From the cell containing the given text, extract its center point as (x, y) coordinate. 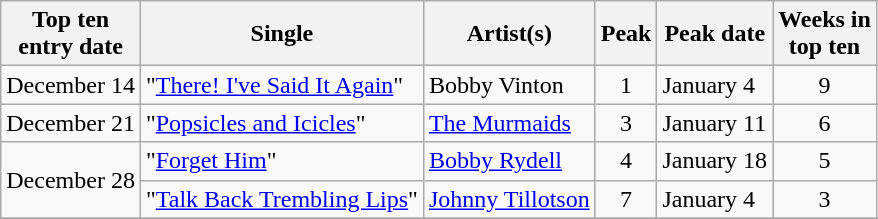
Bobby Vinton (509, 85)
Single (282, 34)
4 (626, 161)
"There! I've Said It Again" (282, 85)
5 (825, 161)
December 28 (71, 180)
6 (825, 123)
9 (825, 85)
January 18 (715, 161)
The Murmaids (509, 123)
Weeks intop ten (825, 34)
Johnny Tillotson (509, 199)
Bobby Rydell (509, 161)
Peak (626, 34)
"Forget Him" (282, 161)
Peak date (715, 34)
Artist(s) (509, 34)
1 (626, 85)
December 14 (71, 85)
Top tenentry date (71, 34)
December 21 (71, 123)
"Popsicles and Icicles" (282, 123)
7 (626, 199)
January 11 (715, 123)
"Talk Back Trembling Lips" (282, 199)
